Scan for the cell matching the given text and deliver its (X, Y) coordinate at center. 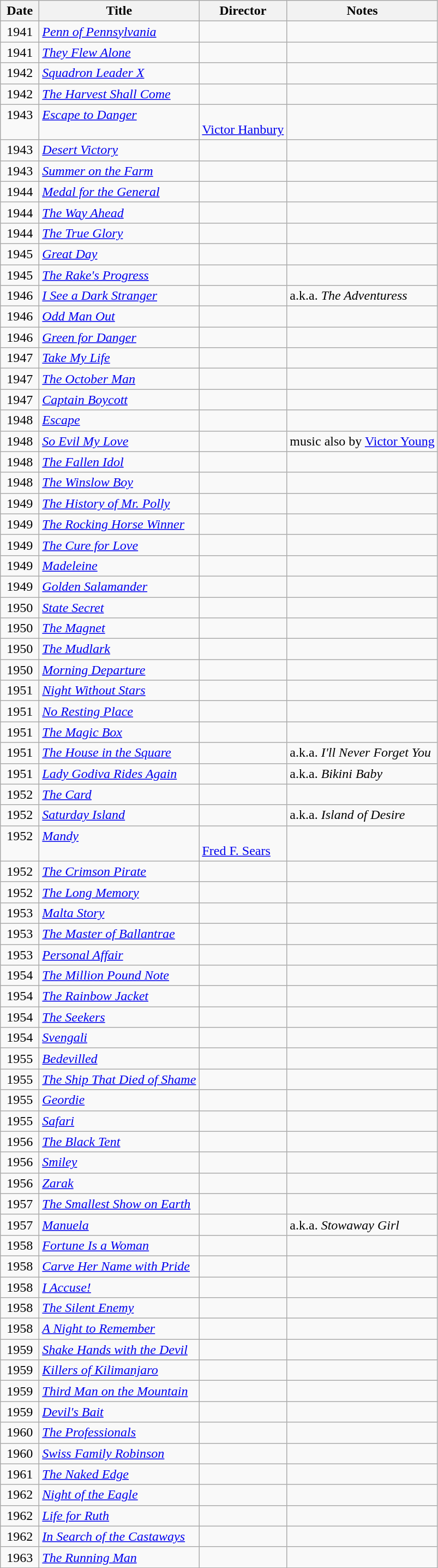
The Mudlark (119, 649)
Madeleine (119, 566)
The Long Memory (119, 892)
No Resting Place (119, 711)
The Rake's Progress (119, 275)
Fred F. Sears (243, 843)
Bedevilled (119, 1059)
Mandy (119, 843)
The Card (119, 794)
I Accuse! (119, 1287)
Escape (119, 420)
Golden Salamander (119, 586)
The October Man (119, 379)
The Winslow Boy (119, 483)
Carve Her Name with Pride (119, 1266)
Night of the Eagle (119, 1495)
The Magnet (119, 628)
The Ship That Died of Shame (119, 1079)
Svengali (119, 1038)
Captain Boycott (119, 400)
Killers of Kilimanjaro (119, 1370)
music also by Victor Young (362, 441)
Notes (362, 11)
Medal for the General (119, 192)
Swiss Family Robinson (119, 1453)
Malta Story (119, 913)
They Flew Alone (119, 52)
Saturday Island (119, 815)
Night Without Stars (119, 691)
The Silent Enemy (119, 1308)
So Evil My Love (119, 441)
The Smallest Show on Earth (119, 1204)
1963 (20, 1557)
The Running Man (119, 1557)
Victor Hanbury (243, 122)
In Search of the Castaways (119, 1536)
Morning Departure (119, 670)
Lady Godiva Rides Again (119, 774)
a.k.a. Stowaway Girl (362, 1225)
The Crimson Pirate (119, 871)
The True Glory (119, 233)
Personal Affair (119, 955)
Penn of Pennsylvania (119, 32)
The Magic Box (119, 732)
The Seekers (119, 1017)
Date (20, 11)
Title (119, 11)
A Night to Remember (119, 1329)
The Professionals (119, 1433)
Zarak (119, 1183)
I See a Dark Stranger (119, 296)
The Fallen Idol (119, 462)
Smiley (119, 1162)
The Rocking Horse Winner (119, 524)
Geordie (119, 1100)
a.k.a. Bikini Baby (362, 774)
Odd Man Out (119, 317)
a.k.a. The Adventuress (362, 296)
Take My Life (119, 358)
The Harvest Shall Come (119, 94)
The Rainbow Jacket (119, 996)
Third Man on the Mountain (119, 1391)
The Naked Edge (119, 1474)
Green for Danger (119, 337)
Escape to Danger (119, 122)
Director (243, 11)
Safari (119, 1121)
Desert Victory (119, 150)
The Black Tent (119, 1142)
The Master of Ballantrae (119, 934)
The Million Pound Note (119, 976)
The House in the Square (119, 753)
Fortune Is a Woman (119, 1245)
a.k.a. I'll Never Forget You (362, 753)
The Cure for Love (119, 545)
Shake Hands with the Devil (119, 1350)
Summer on the Farm (119, 171)
The Way Ahead (119, 212)
Squadron Leader X (119, 73)
a.k.a. Island of Desire (362, 815)
1961 (20, 1474)
Devil's Bait (119, 1412)
Great Day (119, 254)
Manuela (119, 1225)
State Secret (119, 608)
The History of Mr. Polly (119, 503)
Life for Ruth (119, 1516)
